Determine the (x, y) coordinate at the center of the cell enclosing the given text.  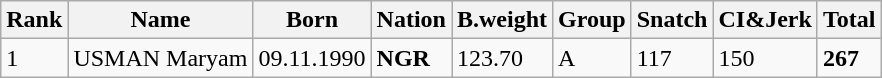
A (592, 58)
Snatch (672, 20)
Nation (411, 20)
267 (849, 58)
Group (592, 20)
Born (312, 20)
NGR (411, 58)
1 (34, 58)
Name (160, 20)
Rank (34, 20)
B.weight (502, 20)
Total (849, 20)
CI&Jerk (765, 20)
123.70 (502, 58)
150 (765, 58)
117 (672, 58)
09.11.1990 (312, 58)
USMAN Maryam (160, 58)
